Return the [x, y] coordinate for the center point of the cell that contains the specified text.  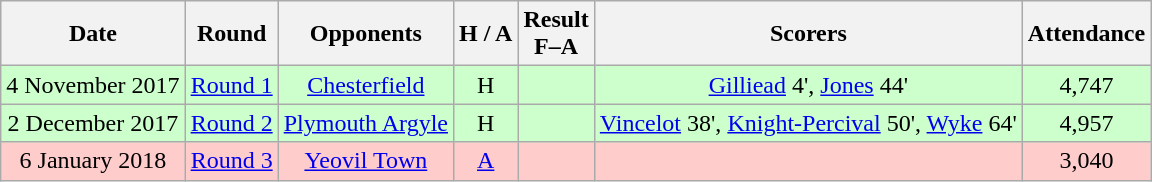
Plymouth Argyle [366, 123]
Round 1 [232, 85]
ResultF–A [556, 34]
6 January 2018 [93, 161]
Vincelot 38', Knight-Percival 50', Wyke 64' [808, 123]
Yeovil Town [366, 161]
Attendance [1086, 34]
Date [93, 34]
Round 2 [232, 123]
H / A [485, 34]
Round [232, 34]
3,040 [1086, 161]
Scorers [808, 34]
2 December 2017 [93, 123]
Gilliead 4', Jones 44' [808, 85]
Round 3 [232, 161]
4,957 [1086, 123]
4 November 2017 [93, 85]
A [485, 161]
Chesterfield [366, 85]
Opponents [366, 34]
4,747 [1086, 85]
